Detect which cell encompasses the target text, then output its [X, Y] center coordinate. 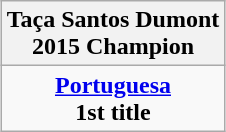
Taça Santos Dumont2015 Champion [113, 34]
Portuguesa1st title [113, 98]
